Pinpoint the cell where the given text exists, returning its [X, Y] midpoint coordinate. 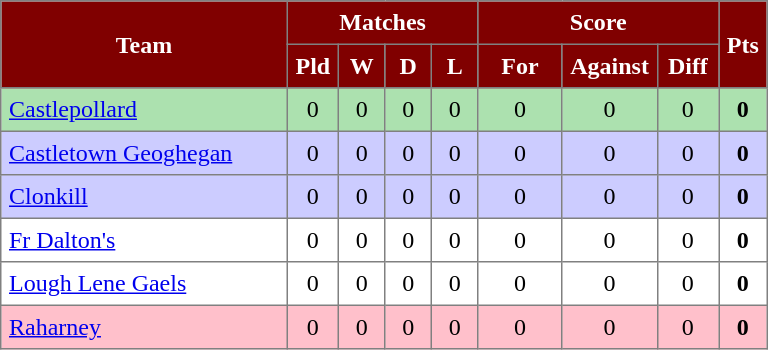
W [361, 66]
Against [610, 66]
Score [598, 23]
Castlepollard [144, 110]
D [408, 66]
Clonkill [144, 197]
Raharney [144, 327]
Lough Lene Gaels [144, 284]
Matches [382, 23]
L [454, 66]
Pts [743, 44]
Team [144, 44]
Castletown Geoghegan [144, 153]
For [520, 66]
Fr Dalton's [144, 240]
Diff [688, 66]
Pld [312, 66]
